Output the (X, Y) coordinate of the center of the cell containing the given text.  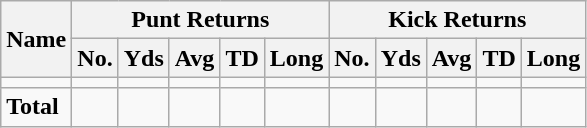
Punt Returns (200, 20)
Name (36, 39)
Kick Returns (458, 20)
Total (36, 107)
